Determine the (X, Y) coordinate at the center of the cell enclosing the given text.  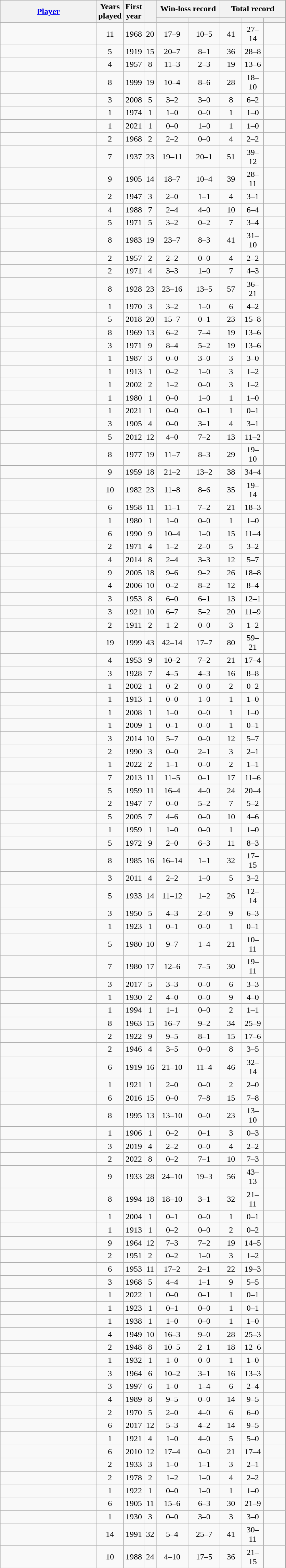
15–6 (172, 1504)
16–14 (172, 860)
57 (231, 289)
1989 (134, 1399)
7–4 (204, 332)
1972 (134, 843)
17–15 (253, 860)
43–13 (253, 1177)
1978 (134, 1478)
2012 (134, 437)
18–7 (172, 179)
3–4 (253, 223)
1958 (134, 507)
12–14 (253, 896)
5–3 (172, 1425)
6–7 (172, 612)
4–10 (172, 1556)
23–16 (172, 289)
21–11 (253, 1199)
2011 (134, 878)
1950 (134, 914)
17–9 (172, 34)
Yearsplayed (110, 12)
2019 (134, 1146)
80 (231, 642)
Player (49, 12)
8–2 (204, 586)
25–3 (253, 1334)
13–3 (253, 1373)
11–8 (172, 490)
34 (231, 1023)
8–8 (253, 673)
4–4 (172, 1282)
1983 (134, 241)
2016 (134, 1098)
2004 (134, 1217)
16–4 (172, 791)
59–21 (253, 642)
22 (231, 1269)
1985 (134, 860)
1949 (134, 1334)
25–7 (204, 1534)
19–14 (253, 490)
1951 (134, 1256)
5–4 (172, 1534)
11–7 (172, 454)
27–14 (253, 34)
1938 (134, 1321)
11–3 (172, 64)
1932 (134, 1360)
20–7 (172, 51)
1906 (134, 1133)
39 (231, 179)
1995 (134, 1115)
11–1 (172, 507)
5–5 (253, 1282)
11–5 (172, 777)
1997 (134, 1386)
43 (150, 642)
11–9 (253, 612)
7–1 (204, 1159)
18–3 (253, 507)
2010 (134, 1451)
28–8 (253, 51)
32–14 (253, 1067)
20–1 (204, 156)
9–7 (172, 944)
1969 (134, 332)
15–7 (172, 319)
17–7 (204, 642)
38 (231, 472)
9–0 (204, 1334)
16–7 (172, 1023)
2013 (134, 777)
1987 (134, 358)
11–12 (172, 896)
9–6 (172, 573)
21–10 (172, 1067)
1977 (134, 454)
13–5 (204, 289)
1982 (134, 490)
0–3 (253, 1133)
51 (231, 156)
1911 (134, 625)
14–5 (253, 1243)
5–0 (253, 1438)
1991 (134, 1534)
6–1 (204, 599)
29 (231, 454)
Firstyear (134, 12)
17–6 (253, 1036)
6–4 (253, 209)
Win-loss record (188, 9)
1948 (134, 1347)
23–7 (172, 241)
20–4 (253, 791)
21–15 (253, 1556)
11–6 (253, 777)
42–14 (172, 642)
10–11 (253, 944)
21–2 (172, 472)
15–8 (253, 319)
17–2 (172, 1269)
2018 (134, 319)
56 (231, 1177)
1963 (134, 1023)
Total record (252, 9)
1974 (134, 113)
21–9 (253, 1504)
34–4 (253, 472)
18–8 (253, 573)
24–10 (172, 1177)
2009 (134, 725)
31–10 (253, 241)
19–10 (253, 454)
35 (231, 490)
4–5 (172, 673)
16–3 (172, 1334)
30–11 (253, 1534)
12–1 (253, 599)
13–2 (204, 472)
25–9 (253, 1023)
11–2 (253, 437)
28–11 (253, 179)
1946 (134, 1049)
36–21 (253, 289)
17–5 (204, 1556)
2–3 (204, 64)
7–5 (204, 966)
46 (231, 1067)
39–12 (253, 156)
1937 (134, 156)
2006 (134, 586)
